From the cell containing the given text, extract its center point as [x, y] coordinate. 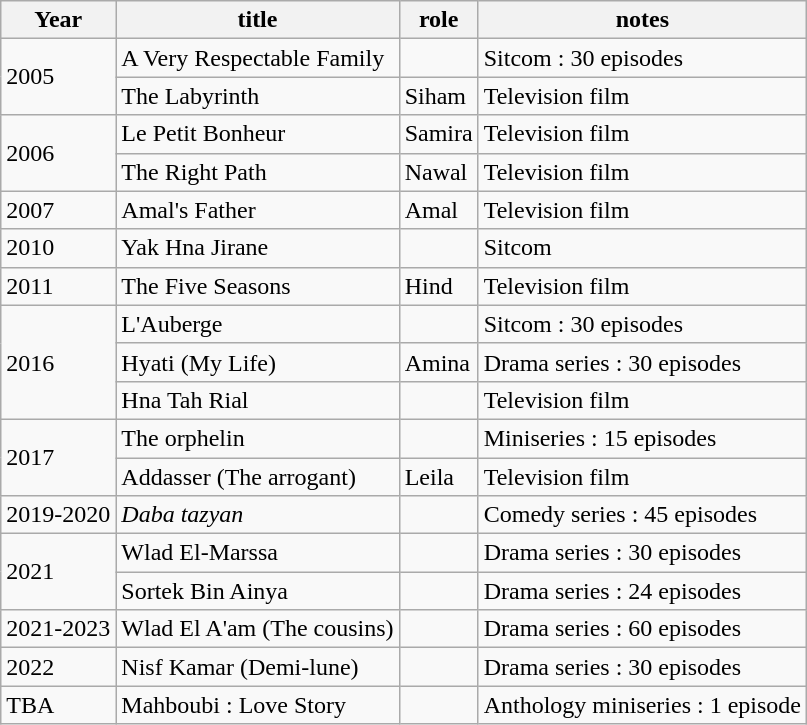
2005 [58, 77]
Leila [438, 477]
2017 [58, 457]
Hyati (My Life) [258, 362]
L'Auberge [258, 324]
The Five Seasons [258, 286]
Year [58, 20]
Mahboubi : Love Story [258, 705]
Nisf Kamar (Demi-lune) [258, 667]
The orphelin [258, 438]
Hna Tah Rial [258, 400]
2007 [58, 210]
Sortek Bin Ainya [258, 591]
Anthology miniseries : 1 episode [642, 705]
The Right Path [258, 172]
Amal [438, 210]
Miniseries : 15 episodes [642, 438]
Amal's Father [258, 210]
2021-2023 [58, 629]
Addasser (The arrogant) [258, 477]
Wlad El A'am (The cousins) [258, 629]
Samira [438, 134]
title [258, 20]
2010 [58, 248]
notes [642, 20]
2021 [58, 572]
Sitcom [642, 248]
Drama series : 60 episodes [642, 629]
Amina [438, 362]
A Very Respectable Family [258, 58]
2022 [58, 667]
2006 [58, 153]
Comedy series : 45 episodes [642, 515]
Le Petit Bonheur [258, 134]
Yak Hna Jirane [258, 248]
TBA [58, 705]
2016 [58, 362]
Nawal [438, 172]
Wlad El-Marssa [258, 553]
Siham [438, 96]
The Labyrinth [258, 96]
2019-2020 [58, 515]
role [438, 20]
Drama series : 24 episodes [642, 591]
2011 [58, 286]
Hind [438, 286]
Daba tazyan [258, 515]
